Pinpoint the cell where the given text exists, returning its (X, Y) midpoint coordinate. 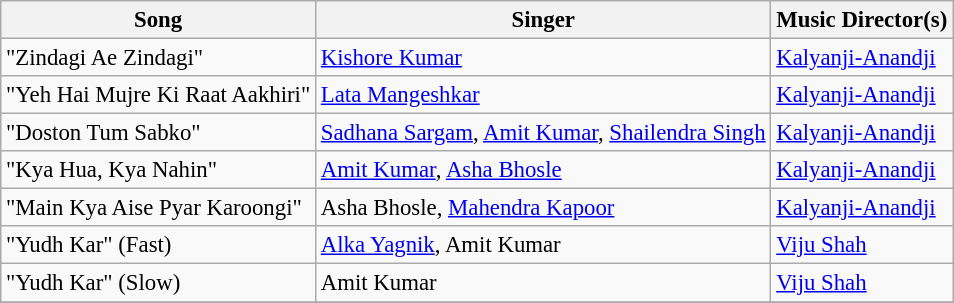
Lata Mangeshkar (544, 95)
Singer (544, 20)
"Doston Tum Sabko" (158, 133)
"Yeh Hai Mujre Ki Raat Aakhiri" (158, 95)
Kishore Kumar (544, 58)
"Kya Hua, Kya Nahin" (158, 170)
"Zindagi Ae Zindagi" (158, 58)
Song (158, 20)
Music Director(s) (862, 20)
"Yudh Kar" (Slow) (158, 283)
Sadhana Sargam, Amit Kumar, Shailendra Singh (544, 133)
Asha Bhosle, Mahendra Kapoor (544, 208)
"Main Kya Aise Pyar Karoongi" (158, 208)
"Yudh Kar" (Fast) (158, 245)
Amit Kumar (544, 283)
Amit Kumar, Asha Bhosle (544, 170)
Alka Yagnik, Amit Kumar (544, 245)
